Locate the cell with the specified text and output its [x, y] center coordinate. 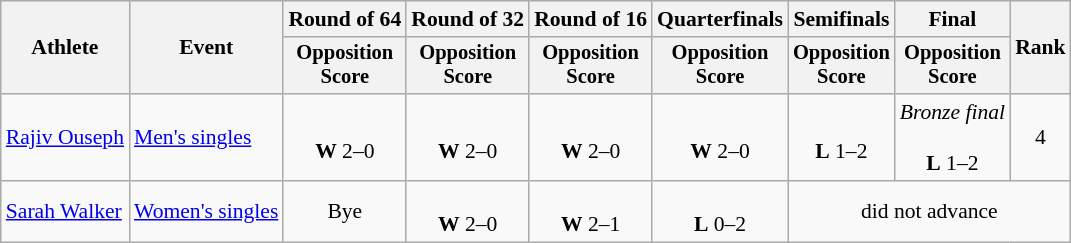
Round of 64 [344, 19]
Bronze finalL 1–2 [952, 138]
L 0–2 [720, 212]
W 2–1 [590, 212]
Bye [344, 212]
Rajiv Ouseph [65, 138]
4 [1040, 138]
Round of 32 [468, 19]
did not advance [930, 212]
Round of 16 [590, 19]
Event [206, 48]
Women's singles [206, 212]
Men's singles [206, 138]
Semifinals [842, 19]
Sarah Walker [65, 212]
Quarterfinals [720, 19]
Final [952, 19]
Rank [1040, 48]
Athlete [65, 48]
L 1–2 [842, 138]
